Extract the (x, y) coordinate from the center of the cell holding the provided text.  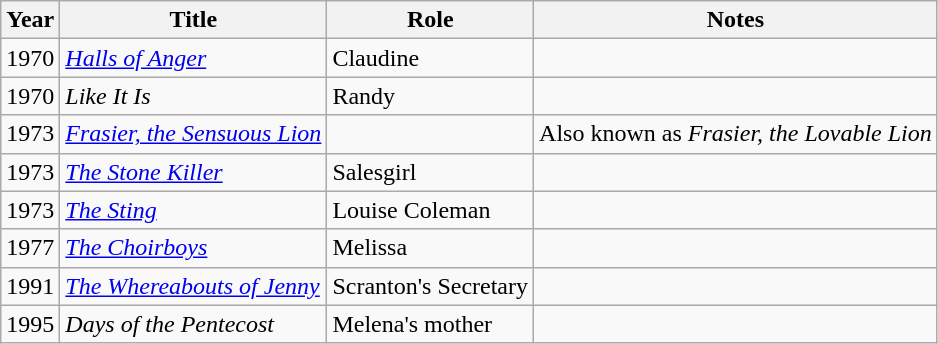
Title (194, 20)
Notes (736, 20)
1991 (30, 286)
Frasier, the Sensuous Lion (194, 134)
Melissa (430, 248)
The Sting (194, 210)
Like It Is (194, 96)
Halls of Anger (194, 58)
1977 (30, 248)
Role (430, 20)
The Choirboys (194, 248)
Salesgirl (430, 172)
The Stone Killer (194, 172)
1995 (30, 324)
The Whereabouts of Jenny (194, 286)
Louise Coleman (430, 210)
Scranton's Secretary (430, 286)
Randy (430, 96)
Days of the Pentecost (194, 324)
Year (30, 20)
Melena's mother (430, 324)
Also known as Frasier, the Lovable Lion (736, 134)
Claudine (430, 58)
